Return [X, Y] of the center of cell containing provided text 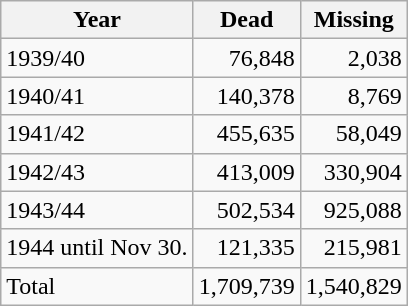
2,038 [354, 58]
502,534 [246, 210]
1939/40 [97, 58]
Dead [246, 20]
1943/44 [97, 210]
Year [97, 20]
925,088 [354, 210]
121,335 [246, 248]
Missing [354, 20]
58,049 [354, 134]
Total [97, 286]
1944 until Nov 30. [97, 248]
1,540,829 [354, 286]
413,009 [246, 172]
1,709,739 [246, 286]
1940/41 [97, 96]
8,769 [354, 96]
215,981 [354, 248]
455,635 [246, 134]
76,848 [246, 58]
140,378 [246, 96]
1941/42 [97, 134]
1942/43 [97, 172]
330,904 [354, 172]
